Identify which cell holds the provided text, then report its (x, y) central coordinate. 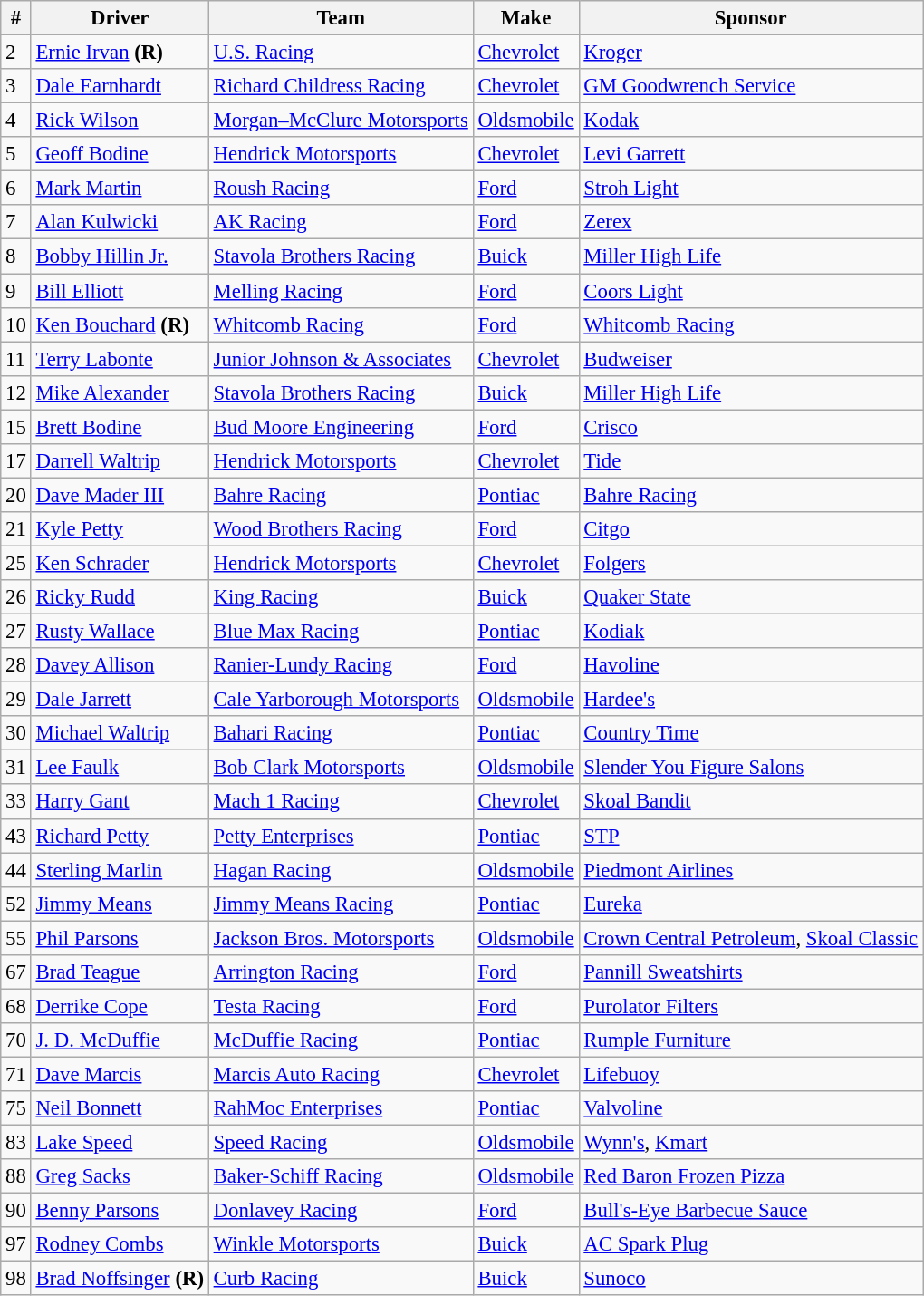
Dave Mader III (120, 495)
Ken Bouchard (R) (120, 324)
11 (16, 359)
Junior Johnson & Associates (341, 359)
Kodiak (751, 632)
75 (16, 1108)
10 (16, 324)
J. D. McDuffie (120, 1040)
55 (16, 938)
Sponsor (751, 18)
12 (16, 392)
Budweiser (751, 359)
Citgo (751, 529)
21 (16, 529)
90 (16, 1211)
4 (16, 121)
Piedmont Airlines (751, 870)
Driver (120, 18)
71 (16, 1074)
Ranier-Lundy Racing (341, 665)
27 (16, 632)
70 (16, 1040)
Ken Schrader (120, 563)
Crisco (751, 427)
68 (16, 1006)
Levi Garrett (751, 154)
28 (16, 665)
Crown Central Petroleum, Skoal Classic (751, 938)
Dale Jarrett (120, 700)
Skoal Bandit (751, 802)
Greg Sacks (120, 1176)
Morgan–McClure Motorsports (341, 121)
Sterling Marlin (120, 870)
31 (16, 768)
Ernie Irvan (R) (120, 53)
Brett Bodine (120, 427)
2 (16, 53)
Lee Faulk (120, 768)
Hagan Racing (341, 870)
Bull's-Eye Barbecue Sauce (751, 1211)
Benny Parsons (120, 1211)
98 (16, 1279)
Havoline (751, 665)
Petty Enterprises (341, 836)
AC Spark Plug (751, 1244)
8 (16, 256)
Jackson Bros. Motorsports (341, 938)
Lifebuoy (751, 1074)
Alan Kulwicki (120, 222)
Derrike Cope (120, 1006)
Tide (751, 461)
Jimmy Means (120, 904)
Darrell Waltrip (120, 461)
30 (16, 733)
Pannill Sweatshirts (751, 972)
Red Baron Frozen Pizza (751, 1176)
44 (16, 870)
Bob Clark Motorsports (341, 768)
Rick Wilson (120, 121)
Speed Racing (341, 1143)
Harry Gant (120, 802)
Stroh Light (751, 189)
Mark Martin (120, 189)
6 (16, 189)
3 (16, 86)
Richard Petty (120, 836)
26 (16, 597)
Brad Noffsinger (R) (120, 1279)
Kyle Petty (120, 529)
Eureka (751, 904)
Purolator Filters (751, 1006)
Marcis Auto Racing (341, 1074)
Bud Moore Engineering (341, 427)
33 (16, 802)
Slender You Figure Salons (751, 768)
Testa Racing (341, 1006)
Michael Waltrip (120, 733)
Mike Alexander (120, 392)
Roush Racing (341, 189)
Donlavey Racing (341, 1211)
67 (16, 972)
Blue Max Racing (341, 632)
15 (16, 427)
20 (16, 495)
Ricky Rudd (120, 597)
Coors Light (751, 291)
Wood Brothers Racing (341, 529)
Hardee's (751, 700)
Dale Earnhardt (120, 86)
Valvoline (751, 1108)
Make (525, 18)
Rusty Wallace (120, 632)
17 (16, 461)
Kroger (751, 53)
Sunoco (751, 1279)
Neil Bonnett (120, 1108)
Winkle Motorsports (341, 1244)
RahMoc Enterprises (341, 1108)
Brad Teague (120, 972)
7 (16, 222)
97 (16, 1244)
Kodak (751, 121)
King Racing (341, 597)
Bill Elliott (120, 291)
McDuffie Racing (341, 1040)
Bahari Racing (341, 733)
Mach 1 Racing (341, 802)
U.S. Racing (341, 53)
Terry Labonte (120, 359)
9 (16, 291)
83 (16, 1143)
Rodney Combs (120, 1244)
88 (16, 1176)
52 (16, 904)
29 (16, 700)
STP (751, 836)
Phil Parsons (120, 938)
Geoff Bodine (120, 154)
43 (16, 836)
Arrington Racing (341, 972)
AK Racing (341, 222)
Quaker State (751, 597)
5 (16, 154)
Team (341, 18)
Country Time (751, 733)
Rumple Furniture (751, 1040)
Dave Marcis (120, 1074)
Curb Racing (341, 1279)
Bobby Hillin Jr. (120, 256)
Richard Childress Racing (341, 86)
Baker-Schiff Racing (341, 1176)
Cale Yarborough Motorsports (341, 700)
25 (16, 563)
# (16, 18)
Wynn's, Kmart (751, 1143)
Melling Racing (341, 291)
Jimmy Means Racing (341, 904)
Lake Speed (120, 1143)
GM Goodwrench Service (751, 86)
Davey Allison (120, 665)
Zerex (751, 222)
Folgers (751, 563)
